Return (X, Y) of the center of cell containing provided text 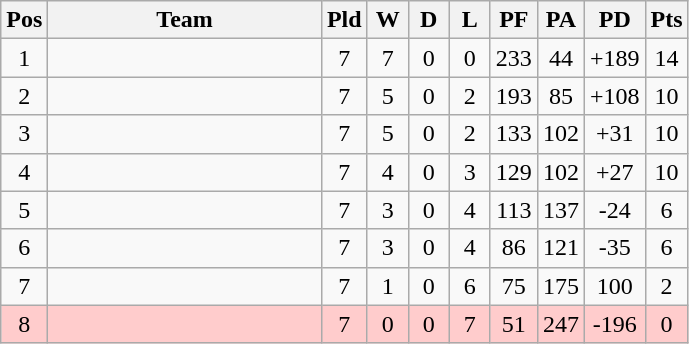
PA (560, 20)
133 (514, 134)
Pts (666, 20)
121 (560, 248)
75 (514, 286)
L (470, 20)
44 (560, 58)
Pld (344, 20)
+31 (614, 134)
PF (514, 20)
+189 (614, 58)
-24 (614, 210)
14 (666, 58)
D (428, 20)
8 (24, 324)
85 (560, 96)
PD (614, 20)
51 (514, 324)
129 (514, 172)
247 (560, 324)
175 (560, 286)
-35 (614, 248)
86 (514, 248)
Pos (24, 20)
Team (185, 20)
233 (514, 58)
+27 (614, 172)
+108 (614, 96)
137 (560, 210)
-196 (614, 324)
100 (614, 286)
193 (514, 96)
W (388, 20)
113 (514, 210)
